Extract the [X, Y] coordinate from the center of the cell holding the provided text.  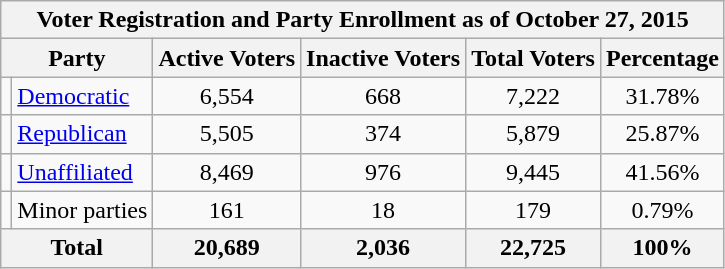
179 [534, 210]
374 [384, 134]
Percentage [662, 58]
Total Voters [534, 58]
31.78% [662, 96]
0.79% [662, 210]
2,036 [384, 248]
668 [384, 96]
Republican [82, 134]
Voter Registration and Party Enrollment as of October 27, 2015 [363, 20]
9,445 [534, 172]
Democratic [82, 96]
Minor parties [82, 210]
18 [384, 210]
976 [384, 172]
22,725 [534, 248]
Unaffiliated [82, 172]
Party [77, 58]
5,505 [227, 134]
100% [662, 248]
161 [227, 210]
41.56% [662, 172]
25.87% [662, 134]
20,689 [227, 248]
Total [77, 248]
Inactive Voters [384, 58]
5,879 [534, 134]
Active Voters [227, 58]
6,554 [227, 96]
7,222 [534, 96]
8,469 [227, 172]
